Identify which cell holds the provided text, then report its [x, y] central coordinate. 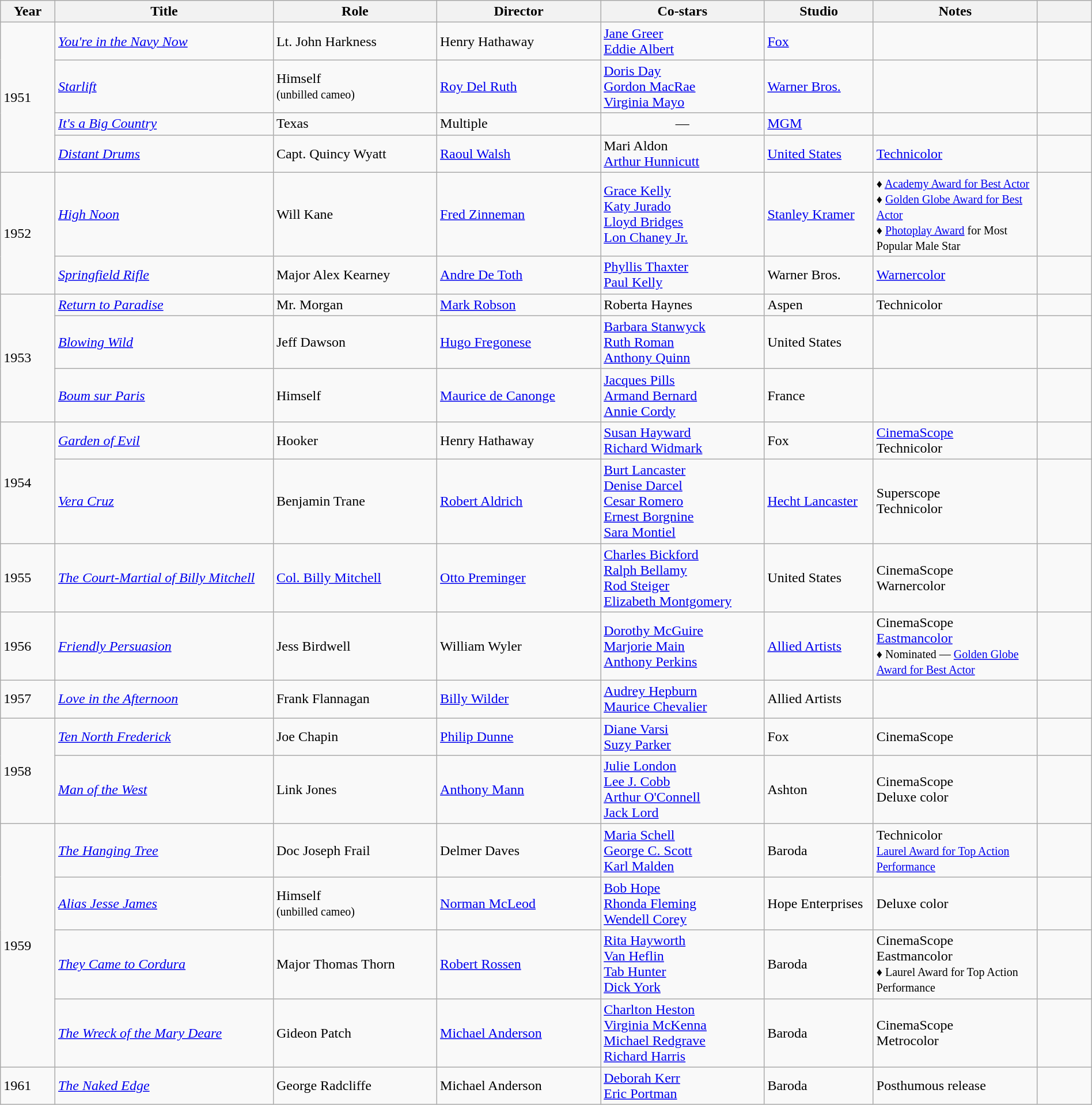
Dorothy McGuireMarjorie MainAnthony Perkins [682, 646]
1952 [28, 233]
Blowing Wild [164, 342]
Hooker [355, 440]
Return to Paradise [164, 305]
Frank Flannagan [355, 699]
The Naked Edge [164, 1086]
Col. Billy Mitchell [355, 578]
Billy Wilder [519, 699]
CinemaScopeEastmancolor♦ Laurel Award for Top Action Performance [955, 964]
Jess Birdwell [355, 646]
CinemaScopeEastmancolor♦ Nominated — Golden Globe Award for Best Actor [955, 646]
Will Kane [355, 214]
Robert Aldrich [519, 501]
Love in the Afternoon [164, 699]
They Came to Cordura [164, 964]
Grace KellyKaty JuradoLloyd BridgesLon Chaney Jr. [682, 214]
Hugo Fregonese [519, 342]
Susan HaywardRichard Widmark [682, 440]
1957 [28, 699]
Maria SchellGeorge C. ScottKarl Malden [682, 850]
Philip Dunne [519, 737]
1953 [28, 358]
1951 [28, 97]
Multiple [519, 124]
Delmer Daves [519, 850]
Jacques PillsArmand BernardAnnie Cordy [682, 395]
Fred Zinneman [519, 214]
You're in the Navy Now [164, 41]
Notes [955, 12]
CinemaScope [955, 737]
Himself [355, 395]
Barbara StanwyckRuth RomanAnthony Quinn [682, 342]
The Wreck of the Mary Deare [164, 1033]
It's a Big Country [164, 124]
Starlift [164, 86]
Texas [355, 124]
Hope Enterprises [819, 903]
1959 [28, 945]
Mr. Morgan [355, 305]
Raoul Walsh [519, 153]
Norman McLeod [519, 903]
Bob HopeRhonda FlemingWendell Corey [682, 903]
1955 [28, 578]
Doris DayGordon MacRaeVirginia Mayo [682, 86]
Boum sur Paris [164, 395]
Springfield Rifle [164, 275]
Julie LondonLee J. CobbArthur O'ConnellJack Lord [682, 790]
Gideon Patch [355, 1033]
Phyllis ThaxterPaul Kelly [682, 275]
Benjamin Trane [355, 501]
CinemaScopeWarnercolor [955, 578]
MGM [819, 124]
Burt LancasterDenise DarcelCesar RomeroErnest BorgnineSara Montiel [682, 501]
Major Thomas Thorn [355, 964]
Garden of Evil [164, 440]
1956 [28, 646]
Deborah KerrEric Portman [682, 1086]
Studio [819, 12]
Vera Cruz [164, 501]
Man of the West [164, 790]
Jane GreerEddie Albert [682, 41]
Anthony Mann [519, 790]
Hecht Lancaster [819, 501]
Link Jones [355, 790]
Roberta Haynes [682, 305]
TechnicolorLaurel Award for Top Action Performance [955, 850]
Capt. Quincy Wyatt [355, 153]
Rita HayworthVan HeflinTab HunterDick York [682, 964]
Maurice de Canonge [519, 395]
Deluxe color [955, 903]
The Hanging Tree [164, 850]
George Radcliffe [355, 1086]
Andre De Toth [519, 275]
SuperscopeTechnicolor [955, 501]
Co-stars [682, 12]
Warnercolor [955, 275]
Year [28, 12]
Role [355, 12]
Audrey HepburnMaurice Chevalier [682, 699]
France [819, 395]
Otto Preminger [519, 578]
High Noon [164, 214]
Ten North Frederick [164, 737]
William Wyler [519, 646]
1954 [28, 483]
Charlton HestonVirginia McKennaMichael RedgraveRichard Harris [682, 1033]
Diane VarsiSuzy Parker [682, 737]
Alias Jesse James [164, 903]
♦ Academy Award for Best Actor♦ Golden Globe Award for Best Actor♦ Photoplay Award for Most Popular Male Star [955, 214]
CinemaScopeDeluxe color [955, 790]
Distant Drums [164, 153]
Ashton [819, 790]
Major Alex Kearney [355, 275]
Robert Rossen [519, 964]
Mari AldonArthur Hunnicutt [682, 153]
Aspen [819, 305]
Charles BickfordRalph BellamyRod SteigerElizabeth Montgomery [682, 578]
CinemaScopeTechnicolor [955, 440]
Mark Robson [519, 305]
Title [164, 12]
CinemaScopeMetrocolor [955, 1033]
Roy Del Ruth [519, 86]
Lt. John Harkness [355, 41]
Friendly Persuasion [164, 646]
Director [519, 12]
Jeff Dawson [355, 342]
1961 [28, 1086]
Doc Joseph Frail [355, 850]
1958 [28, 771]
Posthumous release [955, 1086]
The Court-Martial of Billy Mitchell [164, 578]
— [682, 124]
Joe Chapin [355, 737]
Stanley Kramer [819, 214]
